Search for the cell housing the specified text and yield its (X, Y) center coordinate. 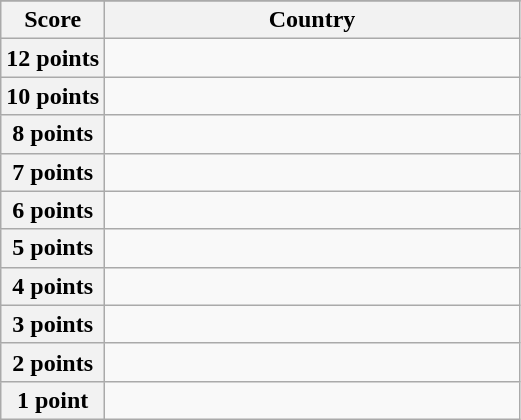
4 points (53, 286)
2 points (53, 362)
Score (53, 20)
8 points (53, 134)
10 points (53, 96)
7 points (53, 172)
12 points (53, 58)
3 points (53, 324)
Country (312, 20)
6 points (53, 210)
5 points (53, 248)
1 point (53, 400)
